From the cell containing the given text, extract its center point as (x, y) coordinate. 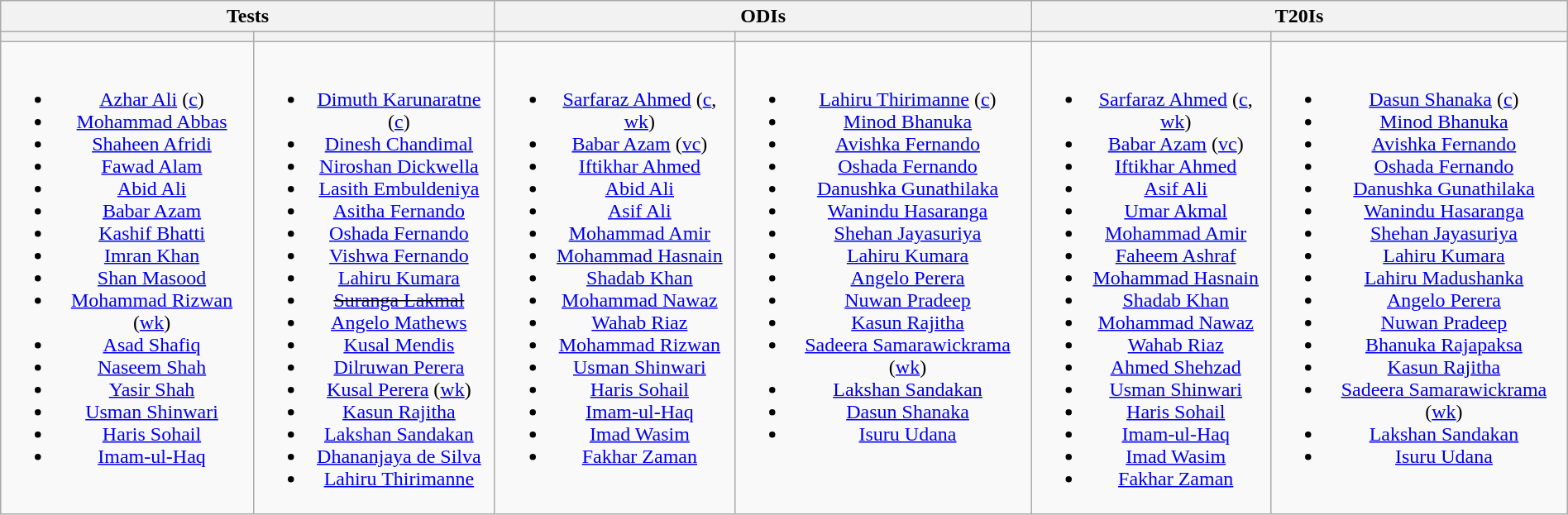
T20Is (1299, 17)
Tests (248, 17)
ODIs (762, 17)
